Output the (X, Y) coordinate of the center of the cell containing the given text.  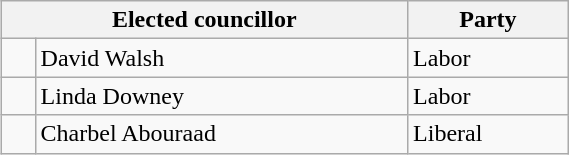
Liberal (488, 134)
Charbel Abouraad (222, 134)
David Walsh (222, 58)
Linda Downey (222, 96)
Party (488, 20)
Elected councillor (204, 20)
